Provide the (X, Y) coordinate of the cell's center where the given text is located.  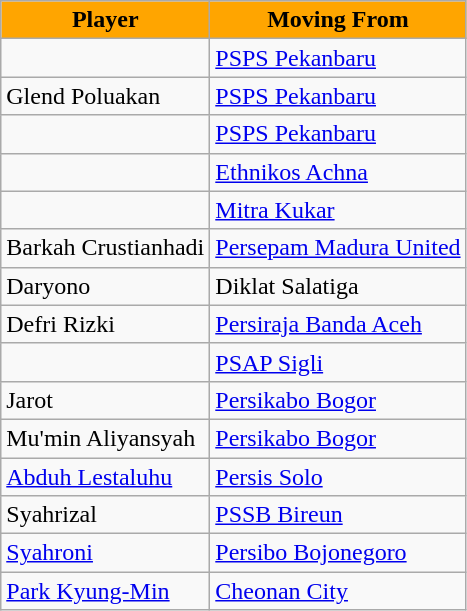
PSAP Sigli (338, 362)
Abduh Lestaluhu (106, 477)
PSSB Bireun (338, 515)
Barkah Crustianhadi (106, 248)
Jarot (106, 400)
Cheonan City (338, 591)
Player (106, 20)
Syahrizal (106, 515)
Persis Solo (338, 477)
Persibo Bojonegoro (338, 553)
Syahroni (106, 553)
Mu'min Aliyansyah (106, 438)
Persepam Madura United (338, 248)
Defri Rizki (106, 324)
Daryono (106, 286)
Park Kyung-Min (106, 591)
Glend Poluakan (106, 96)
Persiraja Banda Aceh (338, 324)
Ethnikos Achna (338, 172)
Diklat Salatiga (338, 286)
Mitra Kukar (338, 210)
Moving From (338, 20)
